Provide the [x, y] coordinate of the cell's center where the given text is located.  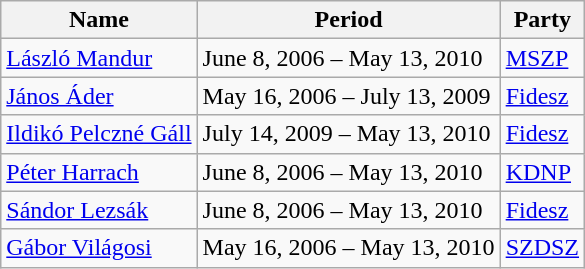
SZDSZ [542, 248]
Péter Harrach [99, 172]
László Mandur [99, 58]
MSZP [542, 58]
Period [348, 20]
Ildikó Pelczné Gáll [99, 134]
KDNP [542, 172]
Name [99, 20]
Sándor Lezsák [99, 210]
Gábor Világosi [99, 248]
May 16, 2006 – July 13, 2009 [348, 96]
July 14, 2009 – May 13, 2010 [348, 134]
János Áder [99, 96]
Party [542, 20]
May 16, 2006 – May 13, 2010 [348, 248]
